From the cell containing the given text, extract its center point as [X, Y] coordinate. 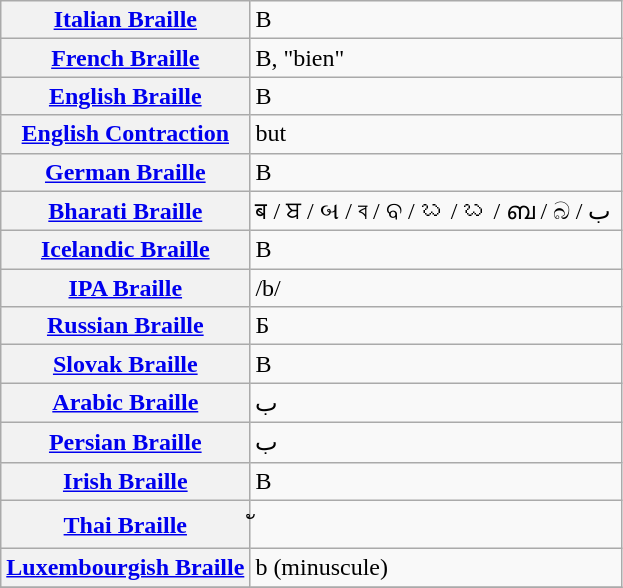
Icelandic Braille [126, 250]
Italian Braille [126, 20]
Russian Braille [126, 326]
B, "bien" [436, 58]
Arabic Braille [126, 403]
IPA Braille [126, 288]
Thai Braille [126, 524]
Bharati Braille [126, 211]
Persian Braille [126, 442]
Slovak Braille [126, 364]
Б [436, 326]
Luxembourgish Braille [126, 568]
English Contraction [126, 134]
English Braille [126, 96]
ब / ਬ / બ / ব / ବ / బ / ಬ / ബ / බ / ب ‎ [436, 211]
b (minuscule) [436, 568]
ั [436, 524]
/b/ [436, 288]
but [436, 134]
Irish Braille [126, 481]
German Braille [126, 172]
French Braille [126, 58]
